Return the (X, Y) coordinate for the center point of the cell that contains the specified text.  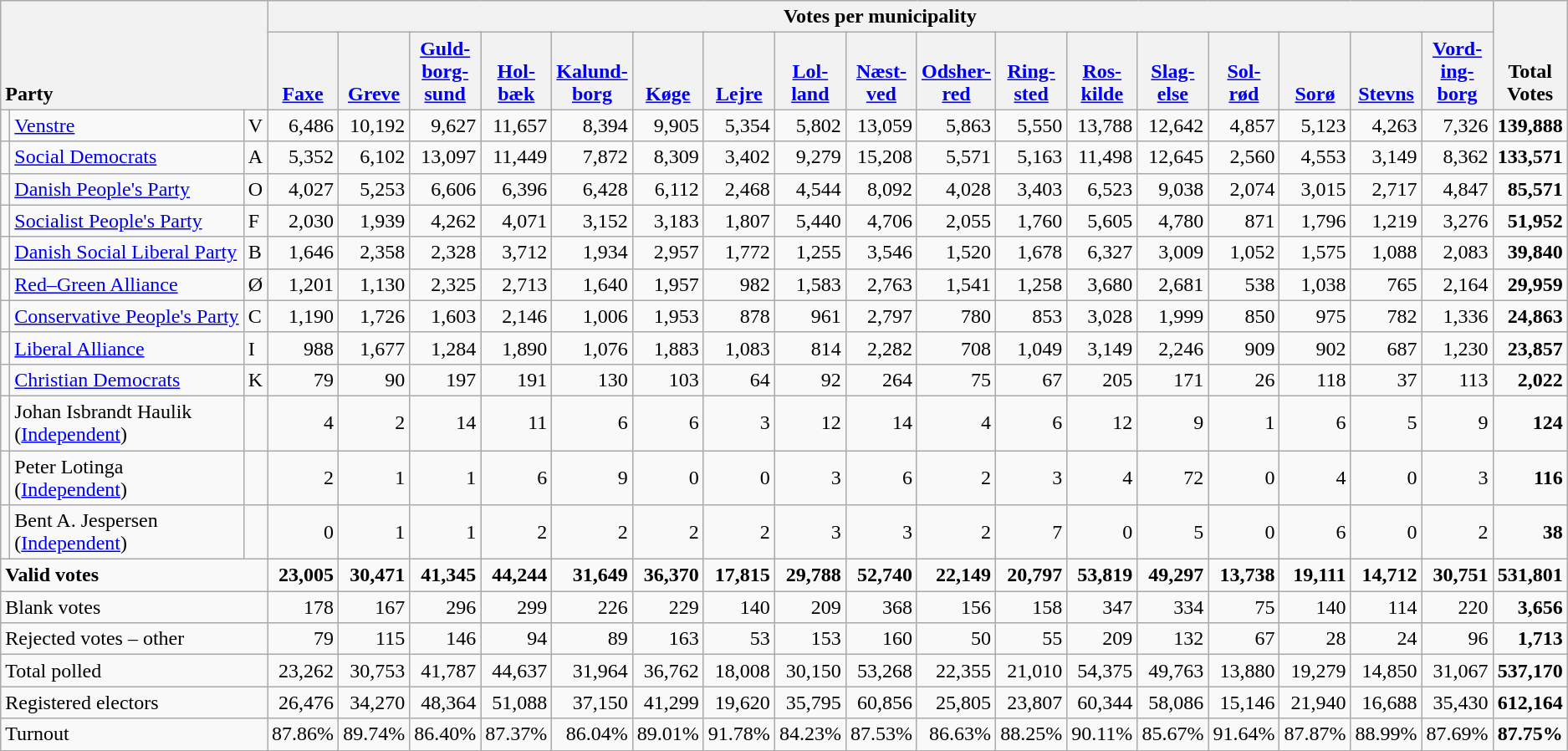
163 (667, 639)
54,375 (1102, 671)
220 (1457, 607)
114 (1387, 607)
1,646 (303, 253)
O (255, 189)
1,583 (810, 284)
Sorø (1315, 71)
368 (881, 607)
Votes per municipality (881, 17)
1,258 (1032, 284)
V (255, 125)
1,230 (1457, 348)
23,807 (1032, 702)
Conservative People's Party (127, 316)
1,052 (1244, 253)
72 (1172, 477)
3,152 (592, 221)
Danish Social Liberal Party (127, 253)
878 (739, 316)
909 (1244, 348)
2,164 (1457, 284)
86.04% (592, 734)
116 (1530, 477)
975 (1315, 316)
2,763 (881, 284)
6,327 (1102, 253)
Bent A. Jespersen (Independent) (127, 532)
1,006 (592, 316)
23,005 (303, 575)
167 (375, 607)
1,957 (667, 284)
3,680 (1102, 284)
29,788 (810, 575)
90 (375, 380)
13,738 (1244, 575)
91.64% (1244, 734)
Greve (375, 71)
1,130 (375, 284)
30,471 (375, 575)
28 (1315, 639)
4,262 (445, 221)
2,560 (1244, 157)
53,819 (1102, 575)
86.40% (445, 734)
11 (517, 423)
8,394 (592, 125)
1,201 (303, 284)
205 (1102, 380)
34,270 (375, 702)
Socialist People's Party (127, 221)
961 (810, 316)
4,780 (1172, 221)
90.11% (1102, 734)
103 (667, 380)
89.74% (375, 734)
85.67% (1172, 734)
156 (956, 607)
19,111 (1315, 575)
2,325 (445, 284)
113 (1457, 380)
Køge (667, 71)
8,362 (1457, 157)
5,163 (1032, 157)
22,355 (956, 671)
1,772 (739, 253)
49,297 (1172, 575)
87.69% (1457, 734)
Red–Green Alliance (127, 284)
3,276 (1457, 221)
21,940 (1315, 702)
41,787 (445, 671)
5,863 (956, 125)
2,717 (1387, 189)
3,403 (1032, 189)
2,797 (881, 316)
23,262 (303, 671)
5,550 (1032, 125)
3,183 (667, 221)
9,627 (445, 125)
5,802 (810, 125)
1,953 (667, 316)
850 (1244, 316)
347 (1102, 607)
11,657 (517, 125)
36,762 (667, 671)
6,102 (375, 157)
18,008 (739, 671)
2,146 (517, 316)
Party (134, 55)
1,603 (445, 316)
Stevns (1387, 71)
K (255, 380)
6,523 (1102, 189)
1,284 (445, 348)
13,880 (1244, 671)
36,370 (667, 575)
Turnout (134, 734)
1,219 (1387, 221)
8,092 (881, 189)
60,344 (1102, 702)
31,964 (592, 671)
1,677 (375, 348)
3,546 (881, 253)
25,805 (956, 702)
8,309 (667, 157)
84.23% (810, 734)
160 (881, 639)
334 (1172, 607)
30,753 (375, 671)
Hol- bæk (517, 71)
30,150 (810, 671)
31,649 (592, 575)
41,345 (445, 575)
3,009 (1172, 253)
31,067 (1457, 671)
2,468 (739, 189)
14,712 (1387, 575)
15,208 (881, 157)
92 (810, 380)
51,952 (1530, 221)
Ring- sted (1032, 71)
1,541 (956, 284)
4,263 (1387, 125)
197 (445, 380)
1,575 (1315, 253)
30,751 (1457, 575)
3,656 (1530, 607)
708 (956, 348)
2,282 (881, 348)
Liberal Alliance (127, 348)
I (255, 348)
1,760 (1032, 221)
2,030 (303, 221)
14,850 (1387, 671)
3,028 (1102, 316)
Venstre (127, 125)
4,857 (1244, 125)
133,571 (1530, 157)
51,088 (517, 702)
765 (1387, 284)
44,244 (517, 575)
3,015 (1315, 189)
538 (1244, 284)
60,856 (881, 702)
Rejected votes – other (134, 639)
5,571 (956, 157)
Slag- else (1172, 71)
902 (1315, 348)
1,520 (956, 253)
2,957 (667, 253)
5,440 (810, 221)
1,190 (303, 316)
5,352 (303, 157)
13,059 (881, 125)
814 (810, 348)
87.37% (517, 734)
13,097 (445, 157)
44,637 (517, 671)
11,449 (517, 157)
21,010 (1032, 671)
2,713 (517, 284)
Danish People's Party (127, 189)
23,857 (1530, 348)
531,801 (1530, 575)
1,038 (1315, 284)
Peter Lotinga (Independent) (127, 477)
35,795 (810, 702)
4,706 (881, 221)
132 (1172, 639)
191 (517, 380)
2,681 (1172, 284)
22,149 (956, 575)
15,146 (1244, 702)
264 (881, 380)
53,268 (881, 671)
Social Democrats (127, 157)
Guld- borg- sund (445, 71)
86.63% (956, 734)
988 (303, 348)
37 (1387, 380)
4,028 (956, 189)
87.87% (1315, 734)
612,164 (1530, 702)
Odsher- red (956, 71)
C (255, 316)
5,605 (1102, 221)
1,890 (517, 348)
782 (1387, 316)
87.75% (1530, 734)
35,430 (1457, 702)
Total Votes (1530, 55)
6,396 (517, 189)
12,645 (1172, 157)
871 (1244, 221)
41,299 (667, 702)
91.78% (739, 734)
1,076 (592, 348)
2,083 (1457, 253)
853 (1032, 316)
139,888 (1530, 125)
Blank votes (134, 607)
6,428 (592, 189)
13,788 (1102, 125)
Sol- rød (1244, 71)
2,358 (375, 253)
178 (303, 607)
146 (445, 639)
1,678 (1032, 253)
5,253 (375, 189)
Lol- land (810, 71)
9,279 (810, 157)
58,086 (1172, 702)
Ø (255, 284)
49,763 (1172, 671)
171 (1172, 380)
19,620 (739, 702)
37,150 (592, 702)
1,934 (592, 253)
1,939 (375, 221)
55 (1032, 639)
24,863 (1530, 316)
2,055 (956, 221)
5,354 (739, 125)
64 (739, 380)
5,123 (1315, 125)
4,027 (303, 189)
1,726 (375, 316)
2,022 (1530, 380)
4,544 (810, 189)
Valid votes (134, 575)
Faxe (303, 71)
6,606 (445, 189)
50 (956, 639)
52,740 (881, 575)
26 (1244, 380)
11,498 (1102, 157)
229 (667, 607)
88.99% (1387, 734)
Lejre (739, 71)
7 (1032, 532)
3,402 (739, 157)
118 (1315, 380)
24 (1387, 639)
10,192 (375, 125)
89.01% (667, 734)
6,486 (303, 125)
153 (810, 639)
17,815 (739, 575)
4,847 (1457, 189)
87.53% (881, 734)
9,905 (667, 125)
1,640 (592, 284)
96 (1457, 639)
Total polled (134, 671)
Christian Democrats (127, 380)
124 (1530, 423)
226 (592, 607)
1,807 (739, 221)
87.86% (303, 734)
26,476 (303, 702)
Registered electors (134, 702)
2,246 (1172, 348)
Ros- kilde (1102, 71)
1,049 (1032, 348)
2,328 (445, 253)
Johan Isbrandt Haulik (Independent) (127, 423)
20,797 (1032, 575)
1,796 (1315, 221)
1,336 (1457, 316)
12,642 (1172, 125)
3,712 (517, 253)
89 (592, 639)
38 (1530, 532)
1,999 (1172, 316)
88.25% (1032, 734)
19,279 (1315, 671)
Vord- ing- borg (1457, 71)
1,083 (739, 348)
130 (592, 380)
4,553 (1315, 157)
687 (1387, 348)
1,713 (1530, 639)
1,088 (1387, 253)
48,364 (445, 702)
29,959 (1530, 284)
537,170 (1530, 671)
296 (445, 607)
Kalund- borg (592, 71)
9,038 (1172, 189)
299 (517, 607)
16,688 (1387, 702)
4,071 (517, 221)
A (255, 157)
7,326 (1457, 125)
115 (375, 639)
1,883 (667, 348)
F (255, 221)
1,255 (810, 253)
2,074 (1244, 189)
B (255, 253)
982 (739, 284)
780 (956, 316)
6,112 (667, 189)
85,571 (1530, 189)
53 (739, 639)
7,872 (592, 157)
39,840 (1530, 253)
Næst- ved (881, 71)
94 (517, 639)
158 (1032, 607)
